Detect which cell encompasses the target text, then output its (x, y) center coordinate. 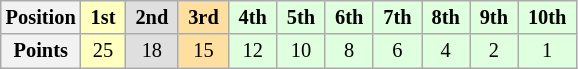
Points (41, 51)
25 (104, 51)
2nd (152, 17)
1st (104, 17)
6th (349, 17)
18 (152, 51)
8th (446, 17)
6 (397, 51)
4th (253, 17)
4 (446, 51)
7th (397, 17)
10th (547, 17)
Position (41, 17)
1 (547, 51)
15 (203, 51)
5th (301, 17)
10 (301, 51)
2 (494, 51)
12 (253, 51)
3rd (203, 17)
8 (349, 51)
9th (494, 17)
